Find where the given text appears and provide that cell's center as (X, Y) coordinate. 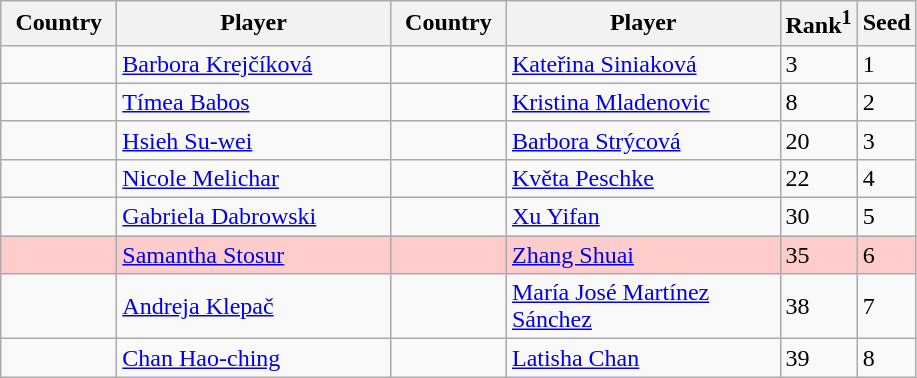
María José Martínez Sánchez (643, 306)
22 (818, 178)
Květa Peschke (643, 178)
Barbora Krejčíková (254, 64)
Rank1 (818, 24)
Samantha Stosur (254, 255)
30 (818, 217)
Kristina Mladenovic (643, 102)
Nicole Melichar (254, 178)
38 (818, 306)
Latisha Chan (643, 358)
Zhang Shuai (643, 255)
Hsieh Su-wei (254, 140)
Andreja Klepač (254, 306)
Chan Hao-ching (254, 358)
Seed (886, 24)
39 (818, 358)
1 (886, 64)
5 (886, 217)
Barbora Strýcová (643, 140)
20 (818, 140)
Xu Yifan (643, 217)
6 (886, 255)
Tímea Babos (254, 102)
Gabriela Dabrowski (254, 217)
Kateřina Siniaková (643, 64)
7 (886, 306)
2 (886, 102)
35 (818, 255)
4 (886, 178)
